Capture the cell that displays the provided text and extract its (X, Y) central coordinate. 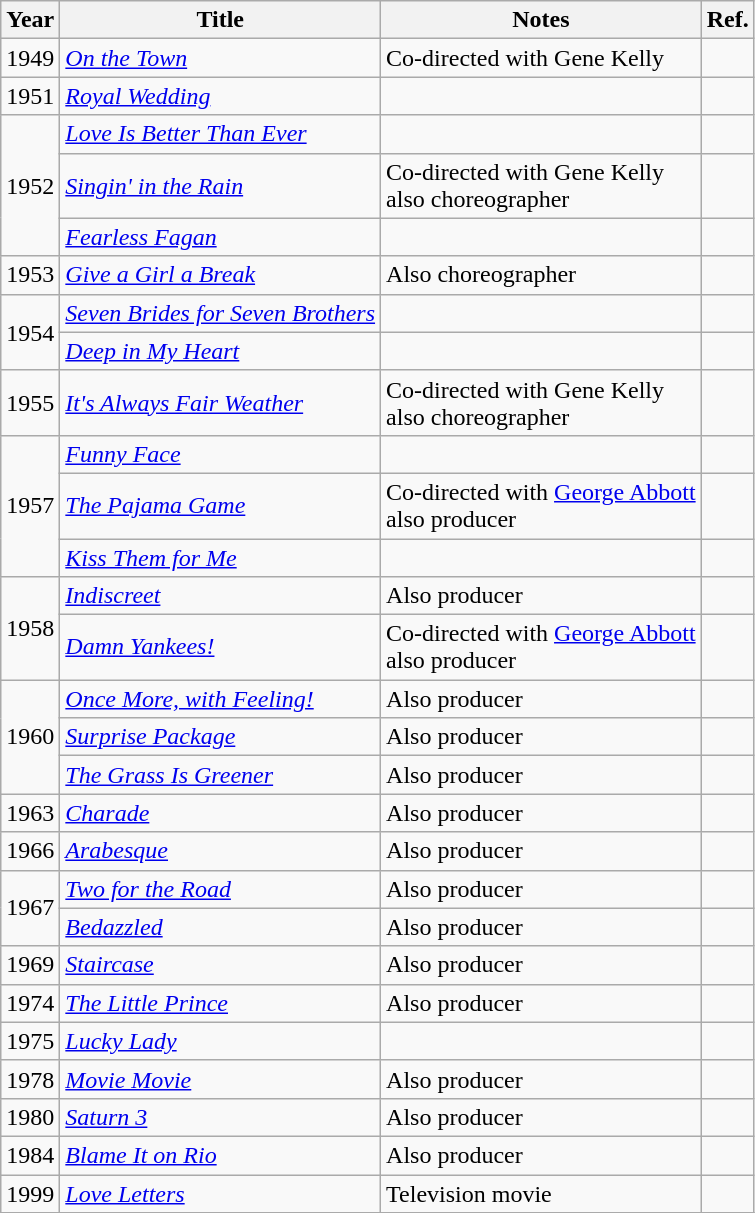
1963 (30, 813)
Lucky Lady (220, 1041)
On the Town (220, 58)
Arabesque (220, 851)
1999 (30, 1193)
1958 (30, 628)
Love Is Better Than Ever (220, 134)
Year (30, 20)
1951 (30, 96)
Television movie (542, 1193)
1969 (30, 965)
Singin' in the Rain (220, 186)
1960 (30, 737)
Kiss Them for Me (220, 557)
The Pajama Game (220, 506)
Staircase (220, 965)
Co-directed with Gene Kelly (542, 58)
Seven Brides for Seven Brothers (220, 313)
Movie Movie (220, 1079)
Royal Wedding (220, 96)
Once More, with Feeling! (220, 699)
Fearless Fagan (220, 237)
1953 (30, 275)
1974 (30, 1003)
Co-directed with Gene Kellyalso choreographer (542, 186)
The Grass Is Greener (220, 775)
Saturn 3 (220, 1117)
Blame It on Rio (220, 1155)
Title (220, 20)
Love Letters (220, 1193)
1954 (30, 332)
Two for the Road (220, 889)
1984 (30, 1155)
The Little Prince (220, 1003)
1955 (30, 402)
It's Always Fair Weather (220, 402)
1952 (30, 186)
Bedazzled (220, 927)
1975 (30, 1041)
1966 (30, 851)
Indiscreet (220, 596)
1978 (30, 1079)
1980 (30, 1117)
Surprise Package (220, 737)
1967 (30, 908)
1957 (30, 506)
Ref. (728, 20)
Also choreographer (542, 275)
Funny Face (220, 454)
1949 (30, 58)
Charade (220, 813)
Damn Yankees! (220, 648)
Co-directed with Gene Kelly also choreographer (542, 402)
Deep in My Heart (220, 351)
Notes (542, 20)
Give a Girl a Break (220, 275)
